From the cell containing the given text, extract its center point as (x, y) coordinate. 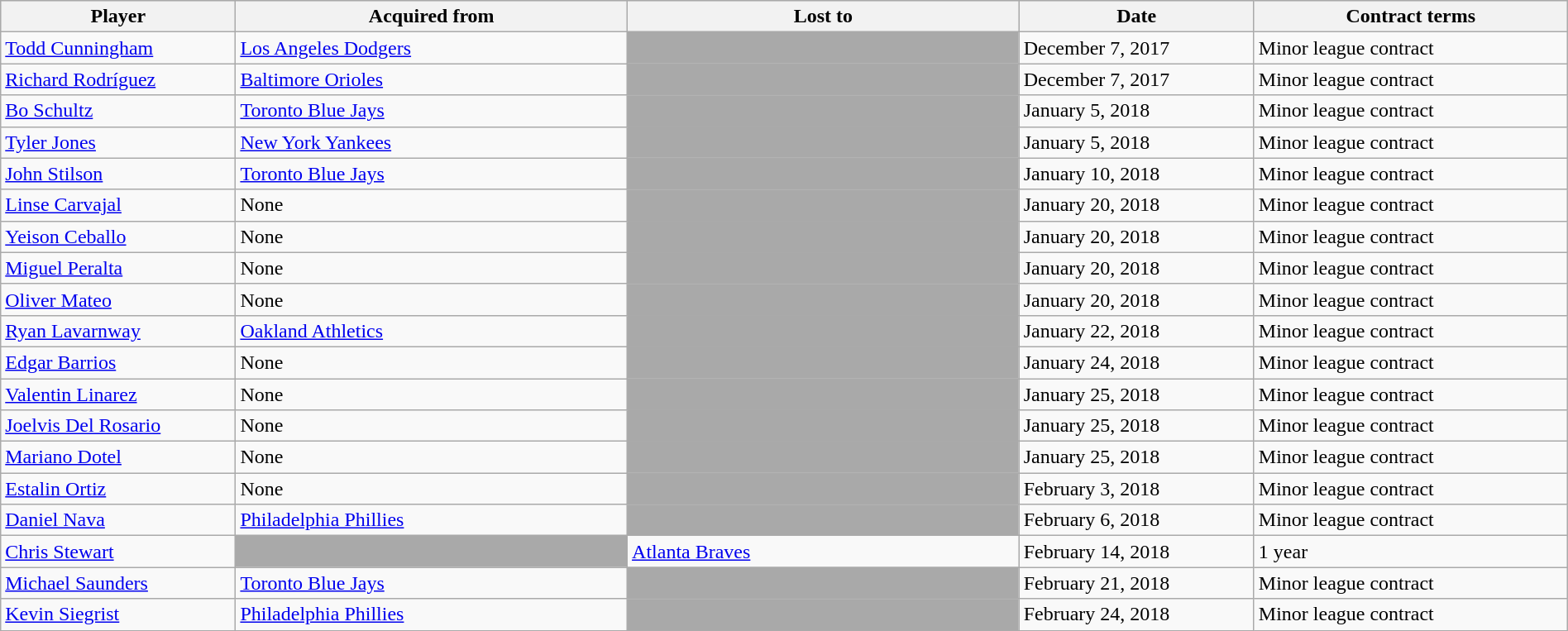
Ryan Lavarnway (118, 331)
Richard Rodríguez (118, 79)
January 24, 2018 (1136, 362)
Bo Schultz (118, 111)
Baltimore Orioles (432, 79)
February 14, 2018 (1136, 552)
Acquired from (432, 17)
Los Angeles Dodgers (432, 48)
Joelvis Del Rosario (118, 426)
Yeison Ceballo (118, 237)
New York Yankees (432, 142)
Kevin Siegrist (118, 614)
Chris Stewart (118, 552)
Valentin Linarez (118, 394)
Miguel Peralta (118, 268)
1 year (1411, 552)
Oakland Athletics (432, 331)
Estalin Ortiz (118, 489)
January 22, 2018 (1136, 331)
Daniel Nava (118, 520)
February 21, 2018 (1136, 583)
Edgar Barrios (118, 362)
Atlanta Braves (824, 552)
Contract terms (1411, 17)
January 10, 2018 (1136, 174)
Player (118, 17)
February 24, 2018 (1136, 614)
Todd Cunningham (118, 48)
Mariano Dotel (118, 457)
Date (1136, 17)
Linse Carvajal (118, 205)
February 6, 2018 (1136, 520)
Michael Saunders (118, 583)
Tyler Jones (118, 142)
John Stilson (118, 174)
Lost to (824, 17)
February 3, 2018 (1136, 489)
Oliver Mateo (118, 299)
